Identify which cell holds the provided text, then report its (x, y) central coordinate. 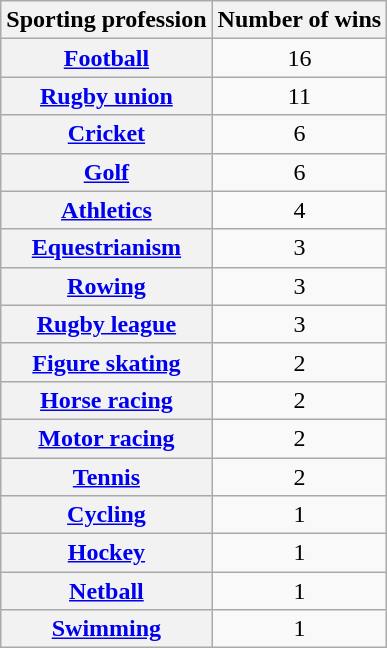
Figure skating (106, 362)
Swimming (106, 629)
Horse racing (106, 400)
Cricket (106, 134)
Tennis (106, 477)
Motor racing (106, 438)
Rowing (106, 286)
Football (106, 58)
11 (300, 96)
Athletics (106, 210)
Number of wins (300, 20)
Rugby union (106, 96)
Golf (106, 172)
16 (300, 58)
Netball (106, 591)
Hockey (106, 553)
Rugby league (106, 324)
Equestrianism (106, 248)
4 (300, 210)
Cycling (106, 515)
Sporting profession (106, 20)
